Search for the cell housing the specified text and yield its [X, Y] center coordinate. 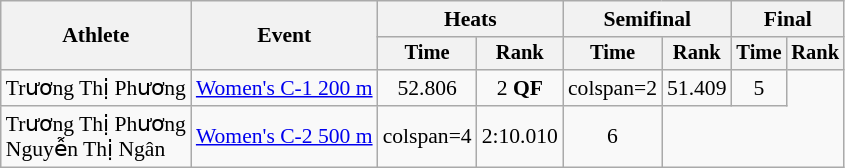
5 [760, 88]
2:10.010 [520, 136]
51.409 [696, 88]
Trương Thị PhươngNguyễn Thị Ngân [96, 136]
Women's C-1 200 m [284, 88]
52.806 [428, 88]
Heats [470, 19]
Event [284, 36]
Athlete [96, 36]
Semifinal [648, 19]
colspan=2 [612, 88]
Women's C-2 500 m [284, 136]
Final [788, 19]
6 [612, 136]
2 QF [520, 88]
Trương Thị Phương [96, 88]
colspan=4 [428, 136]
